From the cell containing the given text, extract its center point as [x, y] coordinate. 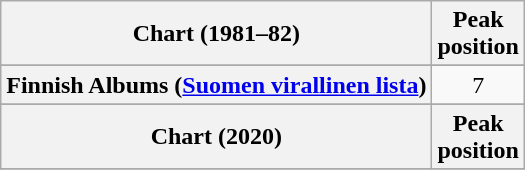
Chart (1981–82) [216, 34]
7 [478, 85]
Chart (2020) [216, 136]
Finnish Albums (Suomen virallinen lista) [216, 85]
